Return (x, y) of the center of cell containing provided text 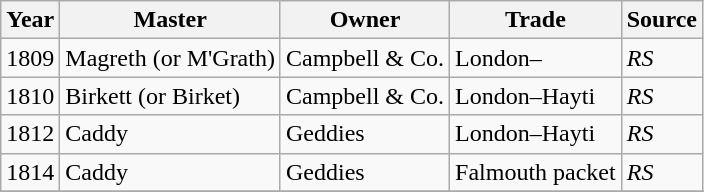
Source (662, 20)
1812 (30, 134)
1809 (30, 58)
Trade (536, 20)
1814 (30, 172)
1810 (30, 96)
Birkett (or Birket) (170, 96)
Magreth (or M'Grath) (170, 58)
Owner (364, 20)
Year (30, 20)
London– (536, 58)
Master (170, 20)
Falmouth packet (536, 172)
